Detect which cell encompasses the target text, then output its (X, Y) center coordinate. 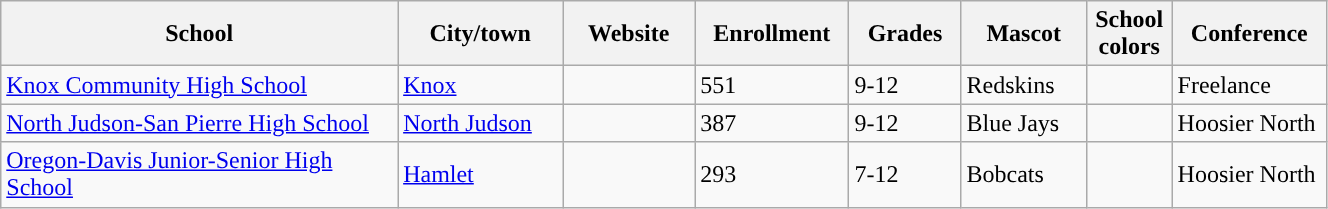
Knox (480, 85)
Hamlet (480, 174)
7-12 (905, 174)
Mascot (1024, 34)
387 (772, 123)
Grades (905, 34)
Website (629, 34)
North Judson-San Pierre High School (200, 123)
Conference (1249, 34)
Blue Jays (1024, 123)
City/town (480, 34)
551 (772, 85)
293 (772, 174)
Bobcats (1024, 174)
School (200, 34)
Redskins (1024, 85)
Oregon-Davis Junior-Senior High School (200, 174)
Knox Community High School (200, 85)
Enrollment (772, 34)
North Judson (480, 123)
School colors (1129, 34)
Freelance (1249, 85)
